Determine the [x, y] coordinate at the center of the cell enclosing the given text.  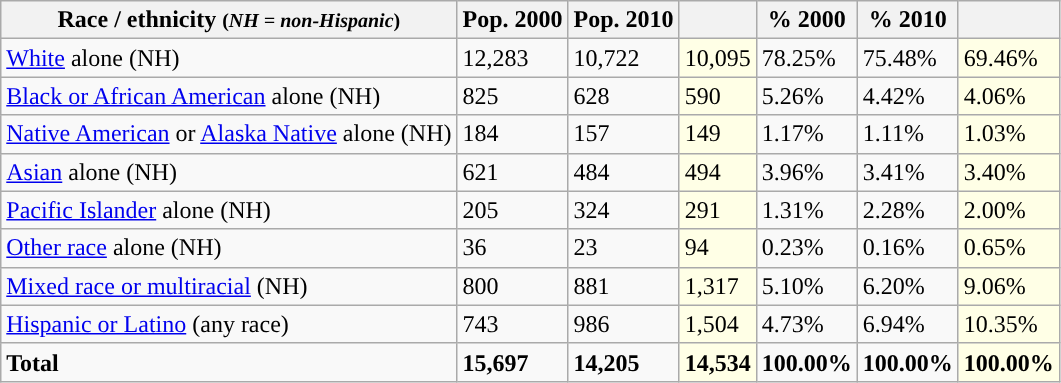
Black or African American alone (NH) [229, 96]
881 [624, 286]
6.94% [908, 324]
291 [718, 210]
Pacific Islander alone (NH) [229, 210]
743 [512, 324]
Pop. 2010 [624, 20]
75.48% [908, 58]
184 [512, 134]
78.25% [806, 58]
Race / ethnicity (NH = non-Hispanic) [229, 20]
1.03% [1008, 134]
94 [718, 248]
Pop. 2000 [512, 20]
324 [624, 210]
10,722 [624, 58]
69.46% [1008, 58]
14,534 [718, 362]
Other race alone (NH) [229, 248]
3.41% [908, 172]
3.96% [806, 172]
1.11% [908, 134]
% 2000 [806, 20]
Native American or Alaska Native alone (NH) [229, 134]
White alone (NH) [229, 58]
5.26% [806, 96]
Asian alone (NH) [229, 172]
628 [624, 96]
14,205 [624, 362]
590 [718, 96]
12,283 [512, 58]
4.06% [1008, 96]
10.35% [1008, 324]
825 [512, 96]
9.06% [1008, 286]
% 2010 [908, 20]
5.10% [806, 286]
10,095 [718, 58]
Hispanic or Latino (any race) [229, 324]
Total [229, 362]
4.42% [908, 96]
2.28% [908, 210]
0.23% [806, 248]
800 [512, 286]
149 [718, 134]
205 [512, 210]
15,697 [512, 362]
1,504 [718, 324]
4.73% [806, 324]
1.31% [806, 210]
0.16% [908, 248]
0.65% [1008, 248]
3.40% [1008, 172]
494 [718, 172]
6.20% [908, 286]
23 [624, 248]
157 [624, 134]
36 [512, 248]
484 [624, 172]
986 [624, 324]
1.17% [806, 134]
Mixed race or multiracial (NH) [229, 286]
621 [512, 172]
2.00% [1008, 210]
1,317 [718, 286]
